Return [x, y] of the center of cell containing provided text 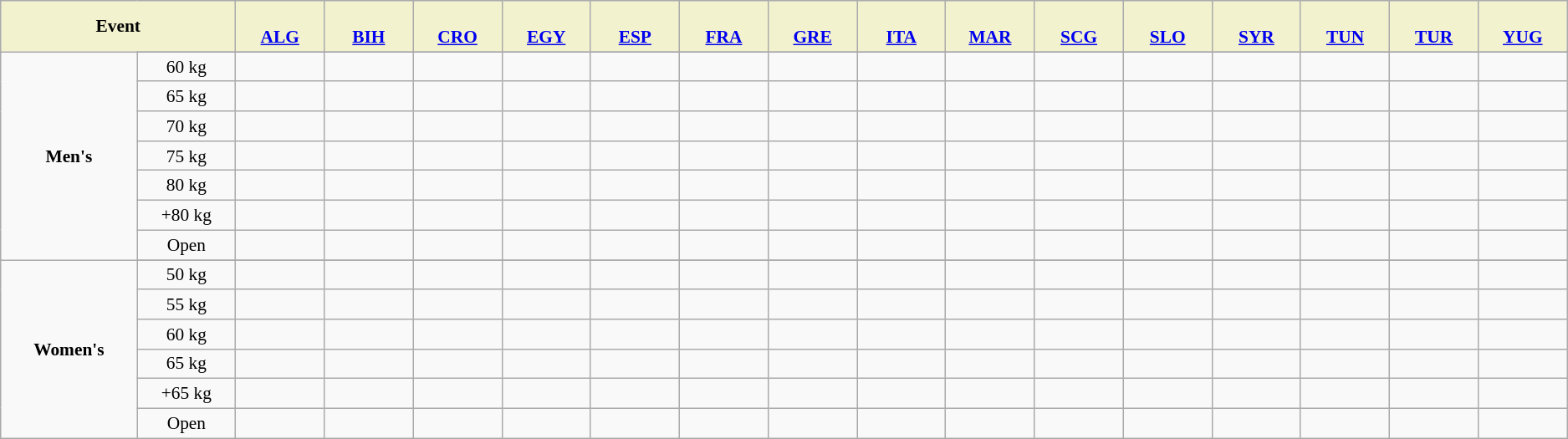
ESP [635, 27]
SYR [1256, 27]
75 kg [186, 156]
EGY [546, 27]
FRA [723, 27]
TUN [1345, 27]
BIH [369, 27]
Women's [69, 348]
YUG [1523, 27]
55 kg [186, 304]
70 kg [186, 126]
Event [119, 27]
+80 kg [186, 215]
80 kg [186, 186]
TUR [1434, 27]
50 kg [186, 274]
Men's [69, 156]
MAR [990, 27]
CRO [457, 27]
ALG [280, 27]
+65 kg [186, 394]
GRE [813, 27]
SLO [1167, 27]
SCG [1079, 27]
ITA [901, 27]
